Extract the (x, y) coordinate from the center of the cell holding the provided text.  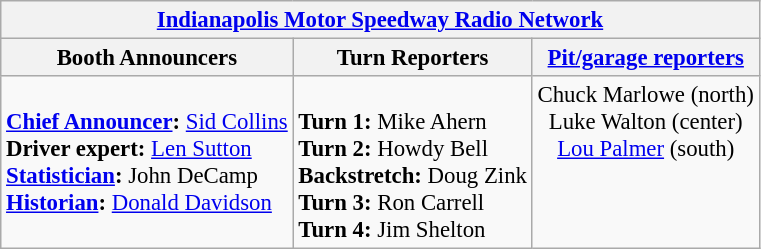
Turn 1: Mike Ahern Turn 2: Howdy Bell Backstretch: Doug Zink Turn 3: Ron Carrell Turn 4: Jim Shelton (412, 162)
Chuck Marlowe (north)Luke Walton (center)Lou Palmer (south) (646, 162)
Booth Announcers (147, 58)
Chief Announcer: Sid Collins Driver expert: Len Sutton Statistician: John DeCamp Historian: Donald Davidson (147, 162)
Pit/garage reporters (646, 58)
Indianapolis Motor Speedway Radio Network (380, 20)
Turn Reporters (412, 58)
